Identify which cell holds the provided text, then report its [X, Y] central coordinate. 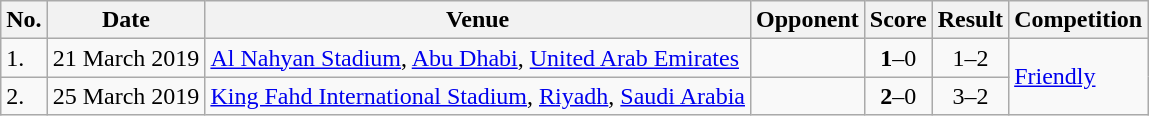
Competition [1078, 20]
Opponent [808, 20]
25 March 2019 [126, 96]
Result [970, 20]
21 March 2019 [126, 58]
2. [24, 96]
2–0 [898, 96]
Venue [478, 20]
Al Nahyan Stadium, Abu Dhabi, United Arab Emirates [478, 58]
No. [24, 20]
King Fahd International Stadium, Riyadh, Saudi Arabia [478, 96]
Date [126, 20]
Score [898, 20]
Friendly [1078, 77]
1–0 [898, 58]
3–2 [970, 96]
1. [24, 58]
1–2 [970, 58]
